From the cell containing the given text, extract its center point as (X, Y) coordinate. 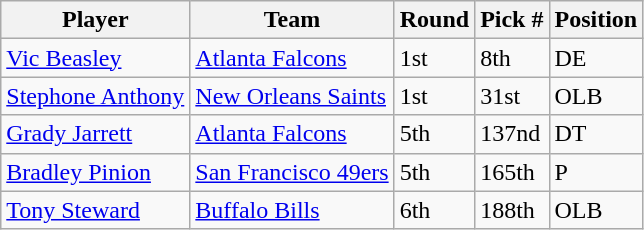
8th (512, 58)
6th (434, 210)
Player (96, 20)
San Francisco 49ers (292, 172)
Grady Jarrett (96, 134)
188th (512, 210)
Tony Steward (96, 210)
DT (596, 134)
Pick # (512, 20)
Round (434, 20)
P (596, 172)
Buffalo Bills (292, 210)
Position (596, 20)
137nd (512, 134)
DE (596, 58)
New Orleans Saints (292, 96)
Team (292, 20)
Stephone Anthony (96, 96)
165th (512, 172)
Vic Beasley (96, 58)
Bradley Pinion (96, 172)
31st (512, 96)
